Identify which cell holds the provided text, then report its (X, Y) central coordinate. 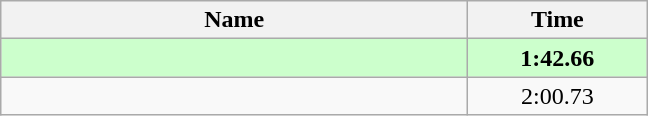
Name (234, 20)
1:42.66 (558, 58)
Time (558, 20)
2:00.73 (558, 96)
